Extract the (X, Y) coordinate from the center of the cell holding the provided text.  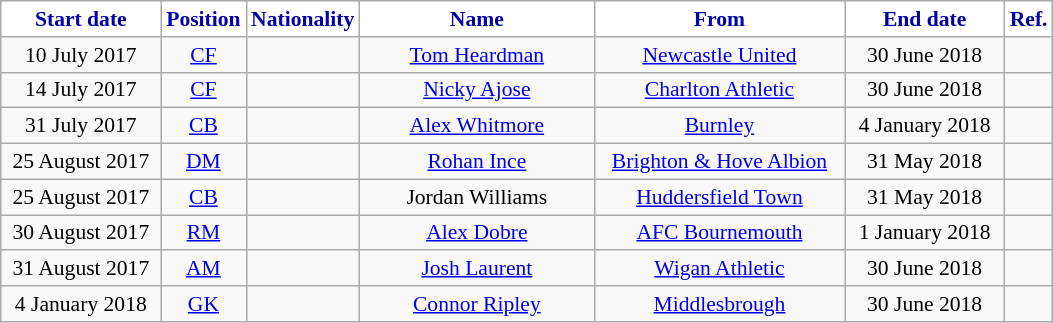
Brighton & Hove Albion (719, 162)
Huddersfield Town (719, 197)
RM (204, 233)
Charlton Athletic (719, 90)
Alex Dobre (476, 233)
Wigan Athletic (719, 269)
End date (925, 19)
Josh Laurent (476, 269)
31 August 2017 (81, 269)
Ref. (1029, 19)
From (719, 19)
10 July 2017 (81, 55)
31 July 2017 (81, 126)
14 July 2017 (81, 90)
Tom Heardman (476, 55)
Rohan Ince (476, 162)
Middlesbrough (719, 304)
Position (204, 19)
GK (204, 304)
Jordan Williams (476, 197)
Start date (81, 19)
Nicky Ajose (476, 90)
Name (476, 19)
1 January 2018 (925, 233)
30 August 2017 (81, 233)
AFC Bournemouth (719, 233)
Connor Ripley (476, 304)
AM (204, 269)
DM (204, 162)
Burnley (719, 126)
Alex Whitmore (476, 126)
Nationality (302, 19)
Newcastle United (719, 55)
